Extract the (x, y) coordinate from the center of the cell holding the provided text.  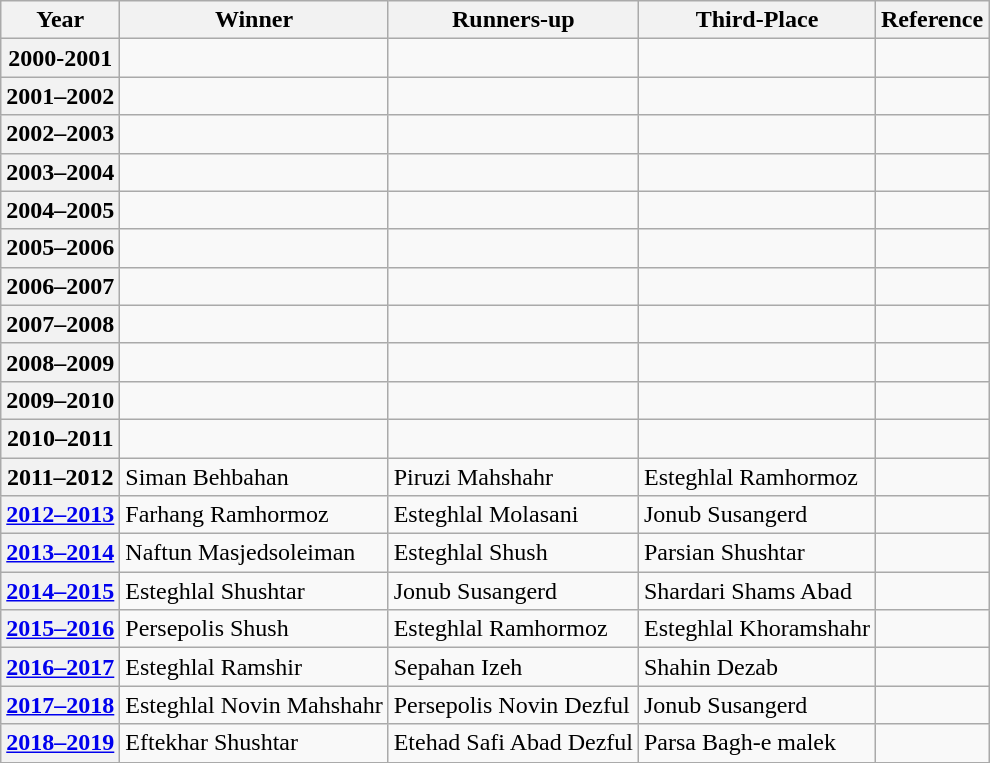
2011–2012 (60, 477)
Esteghlal Novin Mahshahr (254, 705)
2000-2001 (60, 58)
Esteghlal Shushtar (254, 591)
Farhang Ramhormoz (254, 515)
2008–2009 (60, 362)
2002–2003 (60, 134)
2013–2014 (60, 553)
2016–2017 (60, 667)
Naftun Masjedsoleiman (254, 553)
Year (60, 20)
Shardari Shams Abad (756, 591)
Persepolis Shush (254, 629)
2001–2002 (60, 96)
2004–2005 (60, 210)
Runners-up (513, 20)
2009–2010 (60, 400)
2006–2007 (60, 286)
Shahin Dezab (756, 667)
Persepolis Novin Dezful (513, 705)
Winner (254, 20)
Reference (932, 20)
2010–2011 (60, 438)
Parsian Shushtar (756, 553)
Eftekhar Shushtar (254, 743)
2005–2006 (60, 248)
Esteghlal Ramshir (254, 667)
Parsa Bagh-e malek (756, 743)
2007–2008 (60, 324)
Third-Place (756, 20)
2012–2013 (60, 515)
2018–2019 (60, 743)
Esteghlal Shush (513, 553)
Piruzi Mahshahr (513, 477)
Esteghlal Molasani (513, 515)
Siman Behbahan (254, 477)
Etehad Safi Abad Dezful (513, 743)
Sepahan Izeh (513, 667)
Esteghlal Khoramshahr (756, 629)
2017–2018 (60, 705)
2014–2015 (60, 591)
2015–2016 (60, 629)
2003–2004 (60, 172)
